Find where the given text appears and provide that cell's center as [X, Y] coordinate. 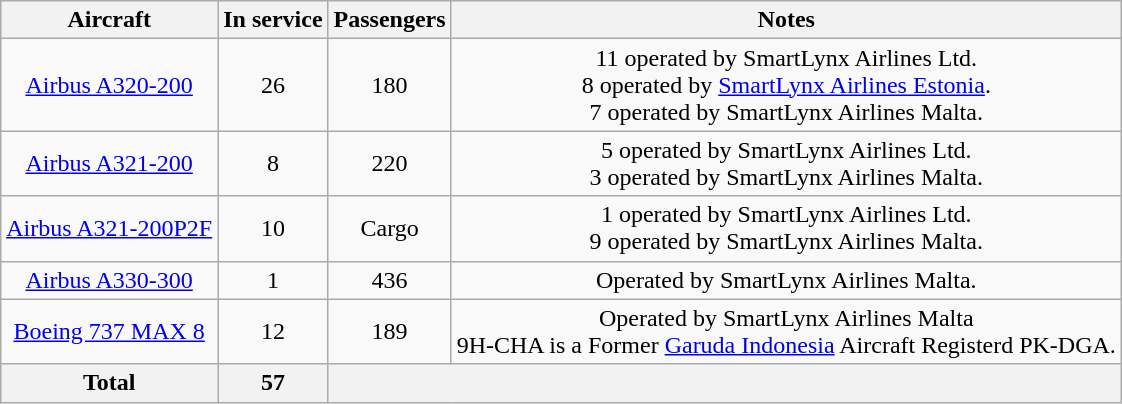
26 [273, 85]
Boeing 737 MAX 8 [110, 332]
Cargo [390, 228]
Operated by SmartLynx Airlines Malta. [786, 280]
220 [390, 164]
436 [390, 280]
Airbus A330-300 [110, 280]
Airbus A321-200P2F [110, 228]
Total [110, 383]
189 [390, 332]
8 [273, 164]
5 operated by SmartLynx Airlines Ltd.3 operated by SmartLynx Airlines Malta. [786, 164]
180 [390, 85]
In service [273, 20]
12 [273, 332]
Operated by SmartLynx Airlines Malta9H-CHA is a Former Garuda Indonesia Aircraft Registerd PK-DGA. [786, 332]
Notes [786, 20]
Aircraft [110, 20]
Passengers [390, 20]
1 operated by SmartLynx Airlines Ltd.9 operated by SmartLynx Airlines Malta. [786, 228]
57 [273, 383]
Airbus A321-200 [110, 164]
1 [273, 280]
11 operated by SmartLynx Airlines Ltd.8 operated by SmartLynx Airlines Estonia.7 operated by SmartLynx Airlines Malta. [786, 85]
Airbus A320-200 [110, 85]
10 [273, 228]
